For the text-containing cell, return its midpoint in (X, Y) coordinate format. 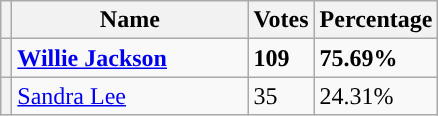
109 (281, 58)
Sandra Lee (130, 96)
Willie Jackson (130, 58)
Name (130, 20)
75.69% (376, 58)
Percentage (376, 20)
24.31% (376, 96)
35 (281, 96)
Votes (281, 20)
